Provide the (X, Y) coordinate of the cell's center where the given text is located.  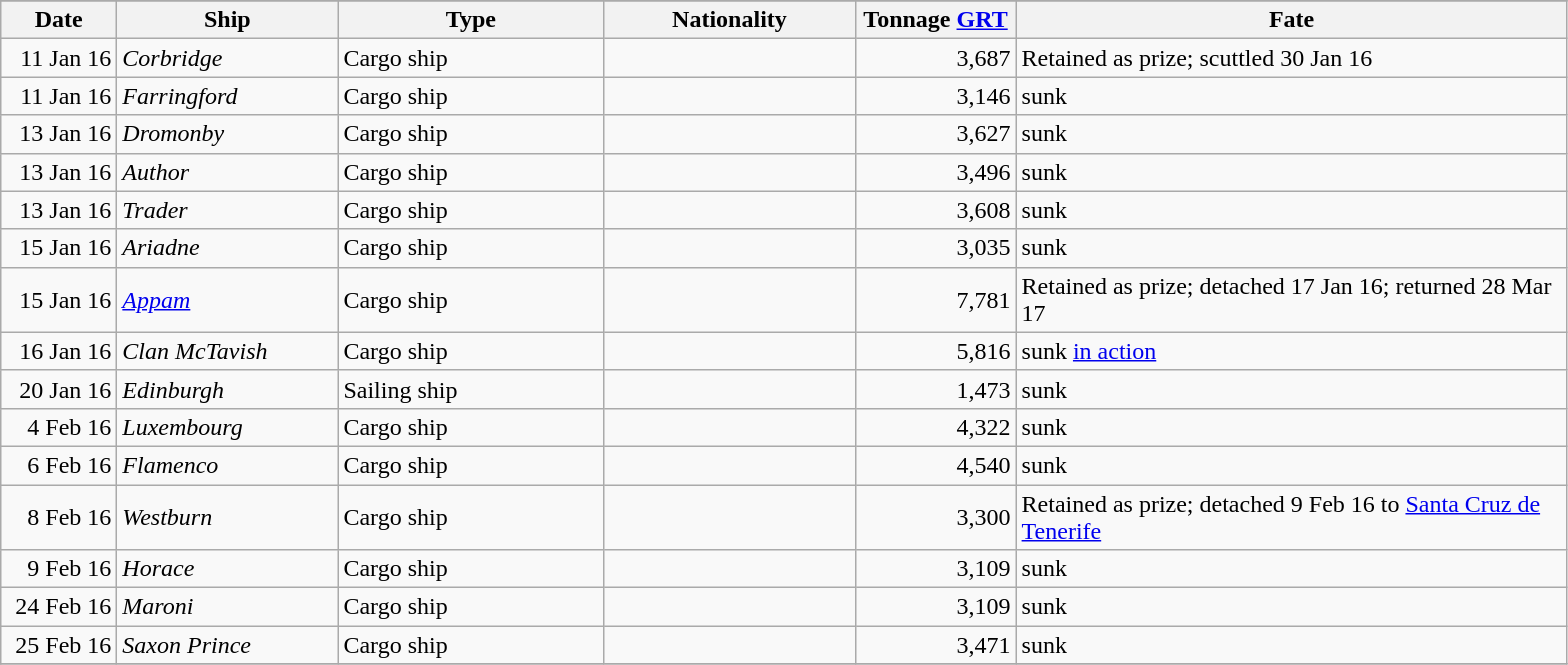
Maroni (228, 607)
Nationality (730, 20)
Edinburgh (228, 389)
24 Feb 16 (59, 607)
4,322 (936, 427)
Farringford (228, 96)
Clan McTavish (228, 351)
Ship (228, 20)
3,300 (936, 516)
Type (471, 20)
20 Jan 16 (59, 389)
5,816 (936, 351)
3,035 (936, 248)
Appam (228, 300)
1,473 (936, 389)
Saxon Prince (228, 645)
3,496 (936, 172)
Retained as prize; scuttled 30 Jan 16 (1292, 58)
Tonnage GRT (936, 20)
3,608 (936, 210)
sunk in action (1292, 351)
3,627 (936, 134)
Corbridge (228, 58)
Horace (228, 569)
4 Feb 16 (59, 427)
8 Feb 16 (59, 516)
Sailing ship (471, 389)
25 Feb 16 (59, 645)
9 Feb 16 (59, 569)
6 Feb 16 (59, 465)
16 Jan 16 (59, 351)
Dromonby (228, 134)
Fate (1292, 20)
Retained as prize; detached 9 Feb 16 to Santa Cruz de Tenerife (1292, 516)
Westburn (228, 516)
7,781 (936, 300)
Luxembourg (228, 427)
Ariadne (228, 248)
Trader (228, 210)
Date (59, 20)
3,146 (936, 96)
4,540 (936, 465)
Flamenco (228, 465)
3,687 (936, 58)
3,471 (936, 645)
Retained as prize; detached 17 Jan 16; returned 28 Mar 17 (1292, 300)
Author (228, 172)
